Locate the cell with the specified text and output its (X, Y) center coordinate. 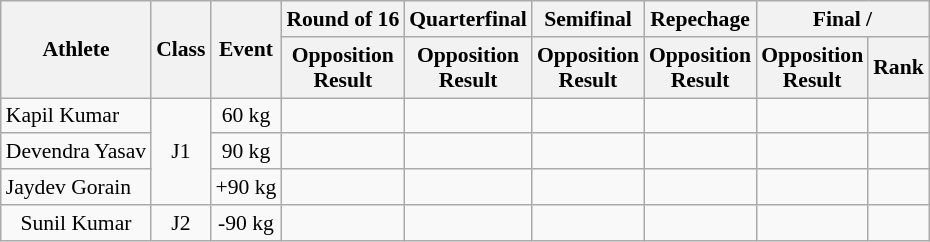
+90 kg (246, 187)
Sunil Kumar (76, 223)
Quarterfinal (468, 19)
J2 (180, 223)
Repechage (700, 19)
-90 kg (246, 223)
60 kg (246, 116)
Kapil Kumar (76, 116)
Class (180, 50)
Devendra Yasav (76, 152)
Semifinal (588, 19)
Rank (898, 68)
Athlete (76, 50)
J1 (180, 152)
Jaydev Gorain (76, 187)
Round of 16 (342, 19)
Event (246, 50)
Final / (842, 19)
90 kg (246, 152)
